Locate the cell with the specified text and output its [X, Y] center coordinate. 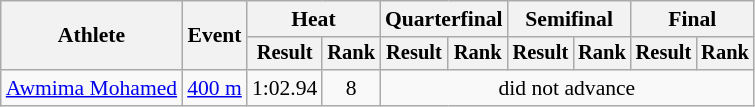
1:02.94 [284, 88]
400 m [214, 88]
Awmima Mohamed [92, 88]
Semifinal [570, 19]
8 [351, 88]
Athlete [92, 36]
Final [692, 19]
Quarterfinal [444, 19]
Event [214, 36]
Heat [314, 19]
did not advance [567, 88]
